Return the [x, y] coordinate for the center point of the cell that contains the specified text.  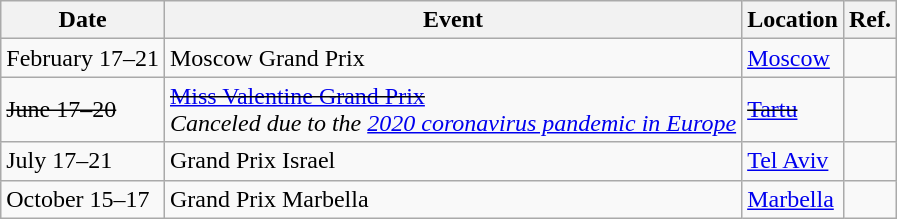
Moscow [793, 58]
Tel Aviv [793, 161]
Grand Prix Israel [452, 161]
June 17–20 [83, 110]
Moscow Grand Prix [452, 58]
Location [793, 20]
Grand Prix Marbella [452, 199]
Ref. [870, 20]
Event [452, 20]
October 15–17 [83, 199]
Marbella [793, 199]
Miss Valentine Grand PrixCanceled due to the 2020 coronavirus pandemic in Europe [452, 110]
Date [83, 20]
Tartu [793, 110]
February 17–21 [83, 58]
July 17–21 [83, 161]
